Output the [x, y] coordinate of the center of the cell containing the given text.  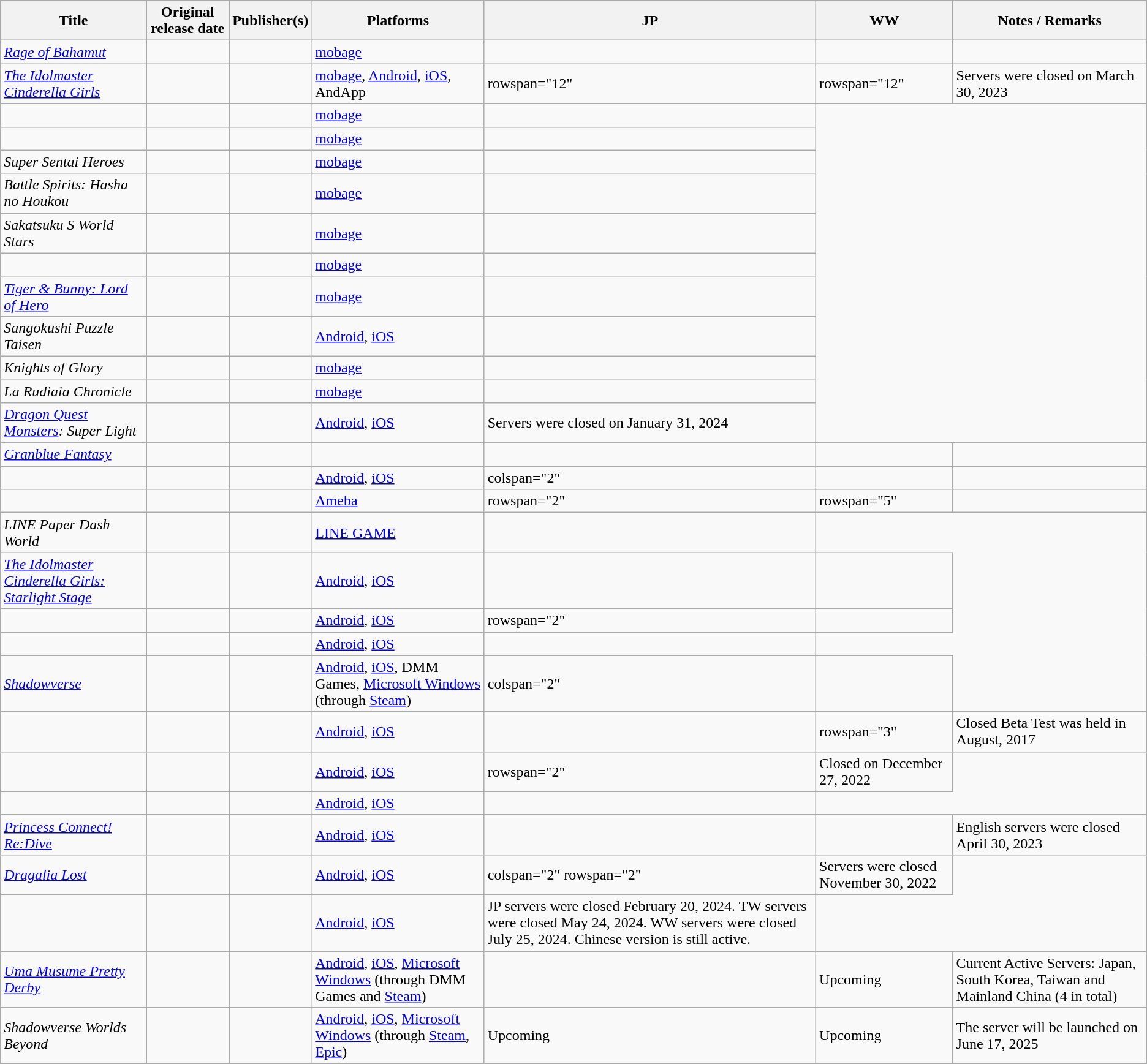
rowspan="5" [885, 501]
Servers were closed on March 30, 2023 [1050, 83]
Shadowverse [74, 684]
LINE Paper Dash World [74, 533]
Android, iOS, Microsoft Windows (through DMM Games and Steam) [398, 979]
Tiger & Bunny: Lord of Hero [74, 296]
Dragalia Lost [74, 875]
colspan="2" rowspan="2" [649, 875]
WW [885, 21]
Android, iOS, DMM Games, Microsoft Windows (through Steam) [398, 684]
rowspan="3" [885, 731]
Knights of Glory [74, 368]
Princess Connect! Re:Dive [74, 834]
Closed Beta Test was held in August, 2017 [1050, 731]
Title [74, 21]
Rage of Bahamut [74, 52]
Granblue Fantasy [74, 455]
LINE GAME [398, 533]
Servers were closed November 30, 2022 [885, 875]
Platforms [398, 21]
Current Active Servers: Japan, South Korea, Taiwan and Mainland China (4 in total) [1050, 979]
Dragon Quest Monsters: Super Light [74, 423]
JP [649, 21]
Original release date [187, 21]
Sakatsuku S World Stars [74, 233]
Closed on December 27, 2022 [885, 772]
Publisher(s) [271, 21]
Android, iOS, Microsoft Windows (through Steam, Epic) [398, 1036]
English servers were closed April 30, 2023 [1050, 834]
mobage, Android, iOS, AndApp [398, 83]
Shadowverse Worlds Beyond [74, 1036]
Servers were closed on January 31, 2024 [649, 423]
The server will be launched on June 17, 2025 [1050, 1036]
The Idolmaster Cinderella Girls: Starlight Stage [74, 581]
Sangokushi Puzzle Taisen [74, 336]
La Rudiaia Chronicle [74, 391]
Super Sentai Heroes [74, 162]
Battle Spirits: Hasha no Houkou [74, 194]
Uma Musume Pretty Derby [74, 979]
JP servers were closed February 20, 2024. TW servers were closed May 24, 2024. WW servers were closed July 25, 2024. Chinese version is still active. [649, 923]
Notes / Remarks [1050, 21]
Ameba [398, 501]
The Idolmaster Cinderella Girls [74, 83]
